Scan for the cell matching the given text and deliver its [X, Y] coordinate at center. 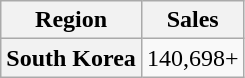
South Korea [72, 58]
Sales [192, 20]
Region [72, 20]
140,698+ [192, 58]
